Identify which cell holds the provided text, then report its [x, y] central coordinate. 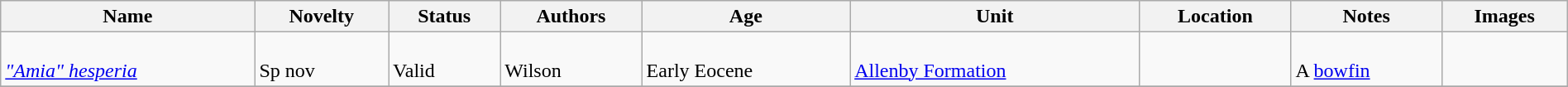
Wilson [571, 60]
Valid [445, 60]
Early Eocene [746, 60]
Authors [571, 17]
A bowfin [1366, 60]
Name [127, 17]
Novelty [322, 17]
Unit [995, 17]
Images [1504, 17]
Status [445, 17]
Allenby Formation [995, 60]
Location [1216, 17]
Notes [1366, 17]
Sp nov [322, 60]
Age [746, 17]
"Amia" hesperia [127, 60]
